Detect which cell encompasses the target text, then output its [X, Y] center coordinate. 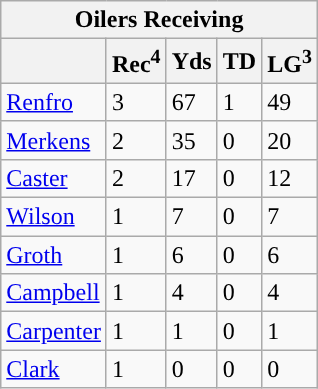
Campbell [54, 293]
Wilson [54, 217]
Renfro [54, 102]
TD [239, 62]
Clark [54, 369]
12 [290, 178]
20 [290, 140]
67 [192, 102]
Oilers Receiving [160, 20]
LG3 [290, 62]
Caster [54, 178]
35 [192, 140]
17 [192, 178]
Rec4 [136, 62]
Carpenter [54, 331]
Groth [54, 255]
49 [290, 102]
Yds [192, 62]
3 [136, 102]
Merkens [54, 140]
